From the cell containing the given text, extract its center point as (X, Y) coordinate. 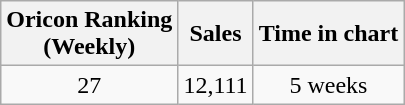
Sales (216, 34)
27 (90, 85)
12,111 (216, 85)
5 weeks (328, 85)
Time in chart (328, 34)
Oricon Ranking(Weekly) (90, 34)
